Find where the given text appears and provide that cell's center as [X, Y] coordinate. 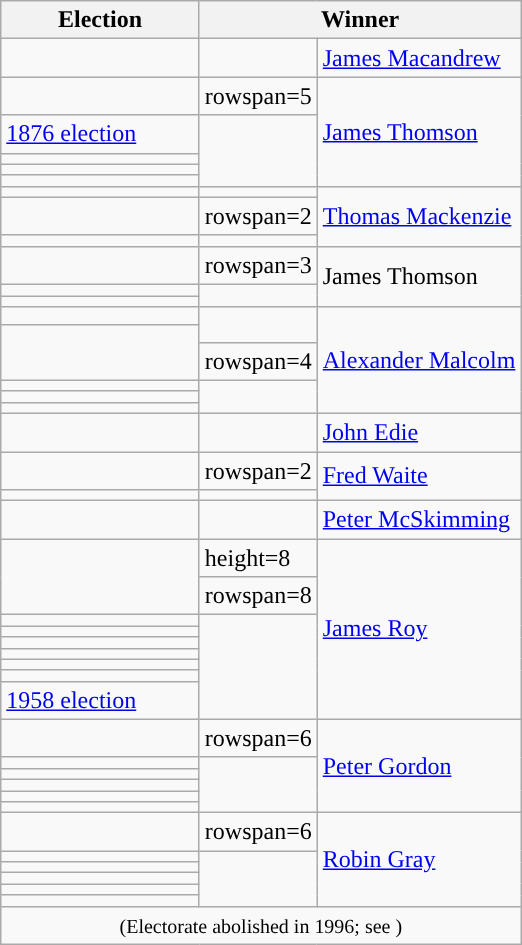
Peter Gordon [419, 766]
James Roy [419, 630]
Peter McSkimming [419, 520]
rowspan=8 [258, 596]
Thomas Mackenzie [419, 216]
1958 election [100, 700]
(Electorate abolished in 1996; see ) [261, 925]
rowspan=3 [258, 265]
rowspan=5 [258, 96]
Fred Waite [419, 476]
John Edie [419, 432]
Robin Gray [419, 860]
rowspan=4 [258, 361]
James Macandrew [419, 58]
Alexander Malcolm [419, 360]
1876 election [100, 134]
height=8 [258, 558]
Winner [360, 20]
Election [100, 20]
